Output the (X, Y) coordinate of the center of the cell containing the given text.  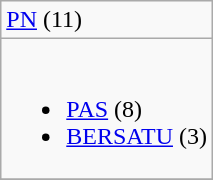
PAS (8) BERSATU (3) (107, 109)
PN (11) (107, 20)
